Capture the cell that displays the provided text and extract its [X, Y] central coordinate. 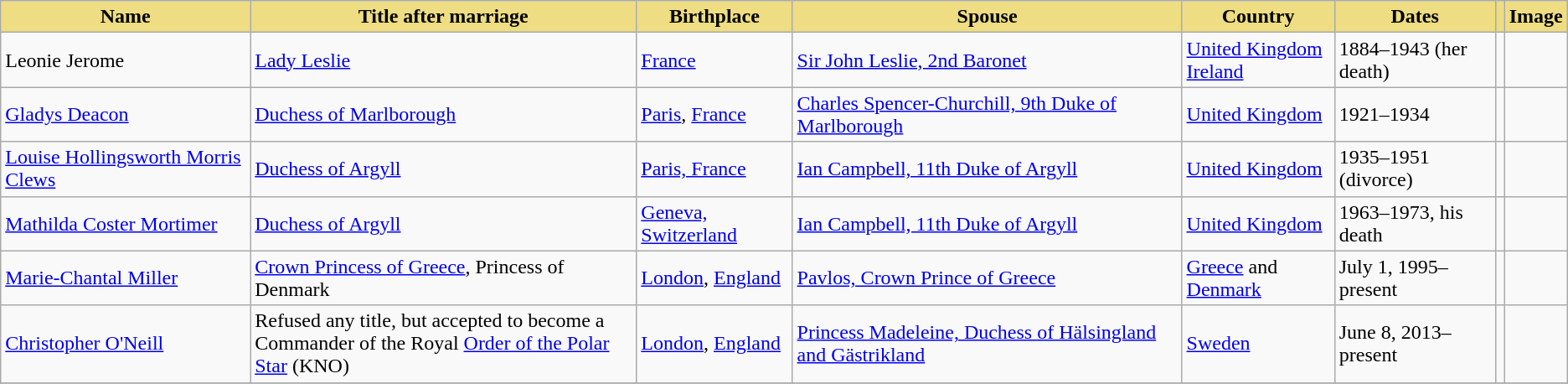
Geneva, Switzerland [714, 223]
Marie-Chantal Miller [126, 278]
June 8, 2013–present [1415, 344]
Crown Princess of Greece, Princess of Denmark [444, 278]
Louise Hollingsworth Morris Clews [126, 169]
Sweden [1258, 344]
Birthplace [714, 17]
Title after marriage [444, 17]
1963–1973, his death [1415, 223]
Name [126, 17]
Pavlos, Crown Prince of Greece [987, 278]
Duchess of Marlborough [444, 114]
France [714, 60]
1884–1943 (her death) [1415, 60]
Gladys Deacon [126, 114]
United KingdomIreland [1258, 60]
Greece and Denmark [1258, 278]
Lady Leslie [444, 60]
Dates [1415, 17]
Country [1258, 17]
Princess Madeleine, Duchess of Hälsingland and Gästrikland [987, 344]
Image [1536, 17]
Refused any title, but accepted to become a Commander of the Royal Order of the Polar Star (KNO) [444, 344]
Mathilda Coster Mortimer [126, 223]
Spouse [987, 17]
Christopher O'Neill [126, 344]
July 1, 1995–present [1415, 278]
Leonie Jerome [126, 60]
1921–1934 [1415, 114]
Sir John Leslie, 2nd Baronet [987, 60]
1935–1951 (divorce) [1415, 169]
Charles Spencer-Churchill, 9th Duke of Marlborough [987, 114]
